Determine the (X, Y) coordinate at the center of the cell enclosing the given text.  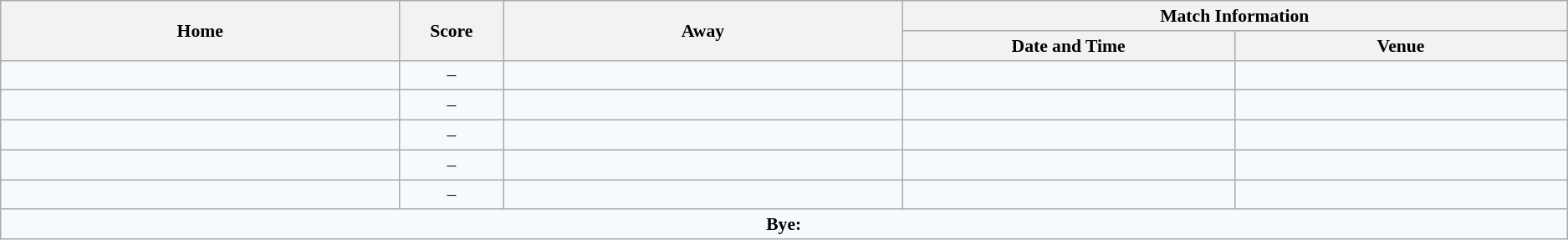
Score (452, 30)
Match Information (1234, 16)
Venue (1400, 46)
Home (201, 30)
Bye: (784, 225)
Away (702, 30)
Date and Time (1069, 46)
